Return the (X, Y) coordinate for the center point of the cell that contains the specified text.  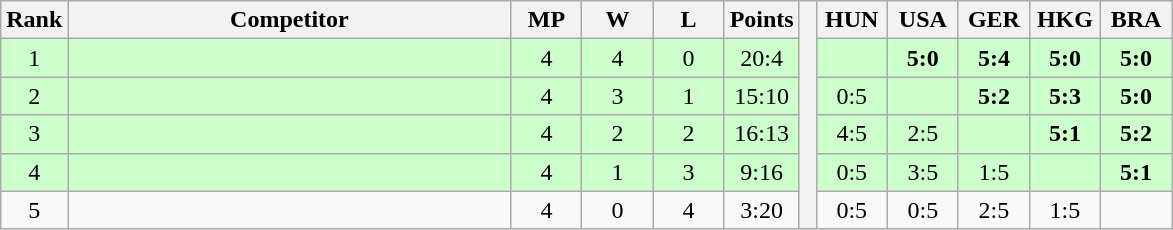
USA (922, 20)
15:10 (762, 96)
16:13 (762, 134)
W (618, 20)
5:4 (994, 58)
GER (994, 20)
HKG (1064, 20)
3:20 (762, 210)
3:5 (922, 172)
BRA (1136, 20)
Points (762, 20)
Rank (34, 20)
9:16 (762, 172)
Competitor (290, 20)
20:4 (762, 58)
4:5 (852, 134)
5:3 (1064, 96)
5 (34, 210)
HUN (852, 20)
L (688, 20)
MP (546, 20)
